Determine the (X, Y) coordinate at the center of the cell enclosing the given text.  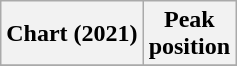
Chart (2021) (72, 34)
Peakposition (189, 34)
